Find where the given text appears and provide that cell's center as (X, Y) coordinate. 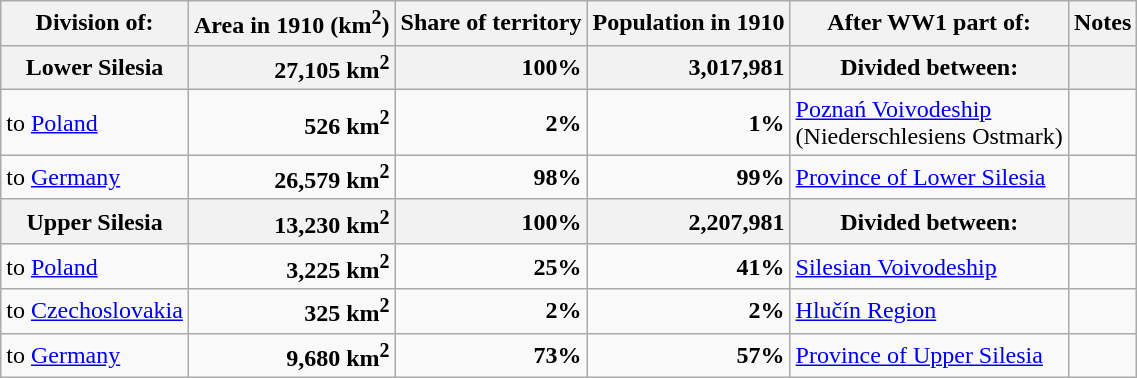
1% (688, 122)
Lower Silesia (95, 68)
3,017,981 (688, 68)
Poznań Voivodeship(Niederschlesiens Ostmark) (929, 122)
25% (491, 266)
57% (688, 356)
Upper Silesia (95, 222)
26,579 km2 (292, 178)
98% (491, 178)
Province of Upper Silesia (929, 356)
Area in 1910 (km2) (292, 24)
Population in 1910 (688, 24)
99% (688, 178)
Division of: (95, 24)
Share of territory (491, 24)
13,230 km2 (292, 222)
Hlučín Region (929, 312)
Province of Lower Silesia (929, 178)
9,680 km2 (292, 356)
After WW1 part of: (929, 24)
2,207,981 (688, 222)
3,225 km2 (292, 266)
27,105 km2 (292, 68)
to Czechoslovakia (95, 312)
Silesian Voivodeship (929, 266)
73% (491, 356)
526 km2 (292, 122)
41% (688, 266)
Notes (1102, 24)
325 km2 (292, 312)
